Return (X, Y) of the center of cell containing provided text 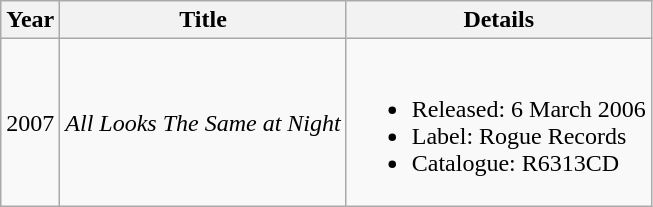
All Looks The Same at Night (203, 122)
Year (30, 20)
Released: 6 March 2006Label: Rogue RecordsCatalogue: R6313CD (498, 122)
Details (498, 20)
2007 (30, 122)
Title (203, 20)
